Find where the given text appears and provide that cell's center as [x, y] coordinate. 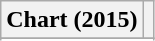
Chart (2015) [72, 20]
